Determine the [x, y] coordinate at the center of the cell enclosing the given text.  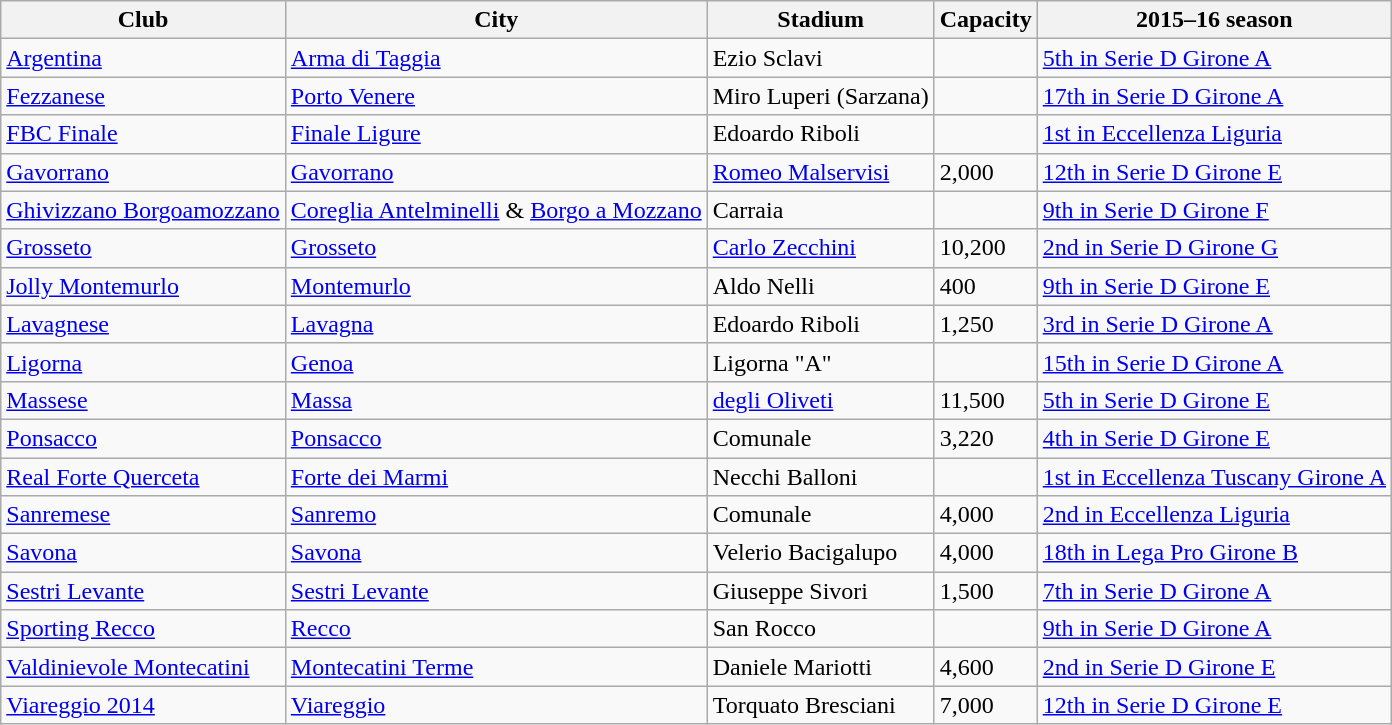
Massese [144, 400]
Forte dei Marmi [496, 477]
Viareggio [496, 705]
2015–16 season [1214, 20]
Ligorna "A" [820, 362]
1,500 [986, 591]
Giuseppe Sivori [820, 591]
Aldo Nelli [820, 286]
Real Forte Querceta [144, 477]
17th in Serie D Girone A [1214, 96]
Viareggio 2014 [144, 705]
Massa [496, 400]
7,000 [986, 705]
9th in Serie D Girone E [1214, 286]
Sporting Recco [144, 629]
Fezzanese [144, 96]
Ghivizzano Borgoamozzano [144, 210]
Ligorna [144, 362]
Necchi Balloni [820, 477]
Coreglia Antelminelli & Borgo a Mozzano [496, 210]
2nd in Eccellenza Liguria [1214, 515]
San Rocco [820, 629]
2nd in Serie D Girone E [1214, 667]
Carlo Zecchini [820, 248]
degli Oliveti [820, 400]
Capacity [986, 20]
9th in Serie D Girone F [1214, 210]
Arma di Taggia [496, 58]
Recco [496, 629]
Velerio Bacigalupo [820, 553]
9th in Serie D Girone A [1214, 629]
Argentina [144, 58]
Lavagnese [144, 324]
15th in Serie D Girone A [1214, 362]
Porto Venere [496, 96]
Romeo Malservisi [820, 172]
Montecatini Terme [496, 667]
Finale Ligure [496, 134]
2,000 [986, 172]
Carraia [820, 210]
5th in Serie D Girone A [1214, 58]
Stadium [820, 20]
2nd in Serie D Girone G [1214, 248]
1,250 [986, 324]
Club [144, 20]
City [496, 20]
1st in Eccellenza Liguria [1214, 134]
Sanremese [144, 515]
1st in Eccellenza Tuscany Girone A [1214, 477]
Torquato Bresciani [820, 705]
18th in Lega Pro Girone B [1214, 553]
400 [986, 286]
Valdinievole Montecatini [144, 667]
Jolly Montemurlo [144, 286]
4,600 [986, 667]
7th in Serie D Girone A [1214, 591]
4th in Serie D Girone E [1214, 438]
Lavagna [496, 324]
3,220 [986, 438]
FBC Finale [144, 134]
Sanremo [496, 515]
5th in Serie D Girone E [1214, 400]
11,500 [986, 400]
10,200 [986, 248]
3rd in Serie D Girone A [1214, 324]
Genoa [496, 362]
Daniele Mariotti [820, 667]
Ezio Sclavi [820, 58]
Miro Luperi (Sarzana) [820, 96]
Montemurlo [496, 286]
